Pinpoint the cell where the given text exists, returning its (x, y) midpoint coordinate. 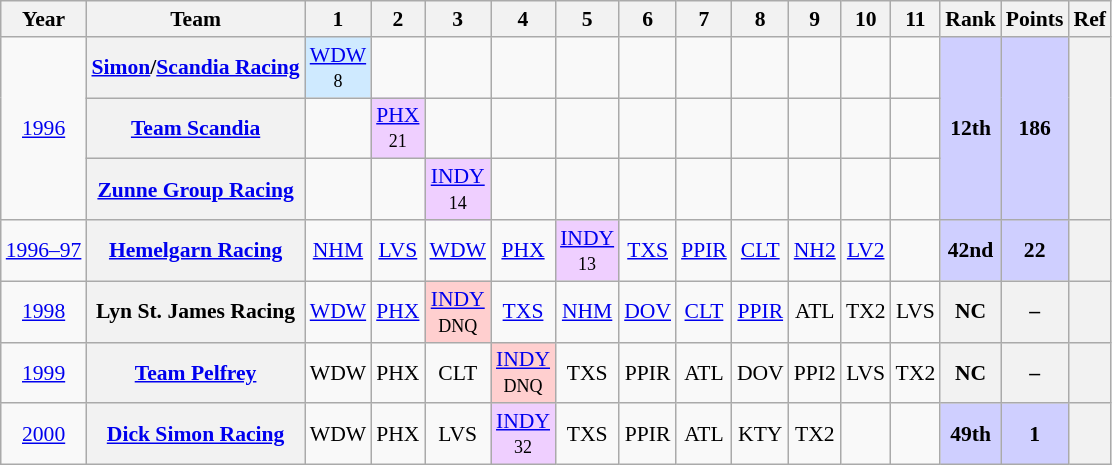
42nd (970, 250)
INDY14 (457, 190)
Team (195, 19)
Rank (970, 19)
Ref (1090, 19)
12th (970, 128)
8 (760, 19)
Year (44, 19)
2000 (44, 434)
LV2 (866, 250)
Hemelgarn Racing (195, 250)
11 (916, 19)
10 (866, 19)
Points (1035, 19)
49th (970, 434)
1996 (44, 128)
Simon/Scandia Racing (195, 68)
Dick Simon Racing (195, 434)
WDW8 (338, 68)
PPI2 (815, 372)
Lyn St. James Racing (195, 312)
NH2 (815, 250)
Zunne Group Racing (195, 190)
9 (815, 19)
7 (704, 19)
INDY32 (523, 434)
1996–97 (44, 250)
2 (398, 19)
1999 (44, 372)
PHX21 (398, 128)
186 (1035, 128)
6 (648, 19)
INDY13 (587, 250)
Team Pelfrey (195, 372)
Team Scandia (195, 128)
5 (587, 19)
22 (1035, 250)
4 (523, 19)
KTY (760, 434)
3 (457, 19)
1998 (44, 312)
